Locate the cell with the specified text and output its [x, y] center coordinate. 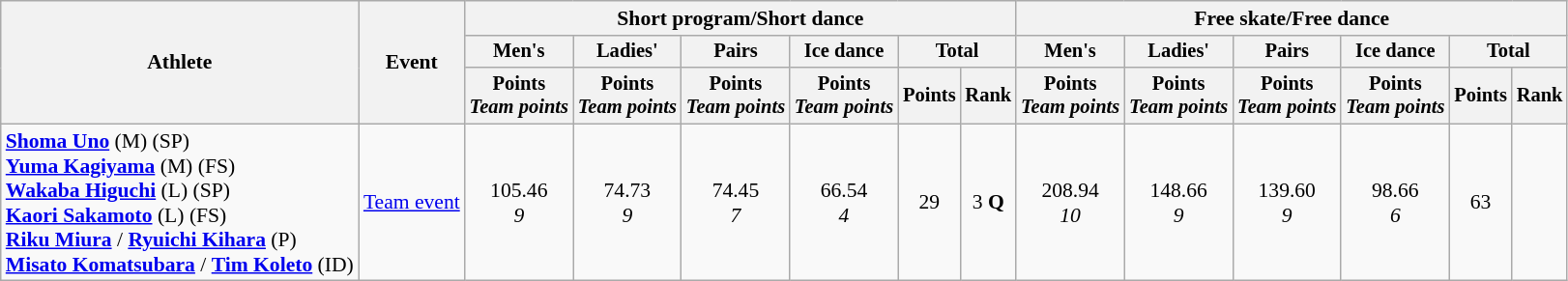
Team event [412, 203]
208.9410 [1070, 203]
105.469 [519, 203]
29 [929, 203]
Event [412, 62]
74.457 [736, 203]
Short program/Short dance [740, 18]
3 Q [988, 203]
148.669 [1178, 203]
Athlete [180, 62]
98.666 [1395, 203]
139.609 [1287, 203]
63 [1480, 203]
74.739 [627, 203]
66.544 [844, 203]
Free skate/Free dance [1292, 18]
